For the text-containing cell, return its midpoint in [X, Y] coordinate format. 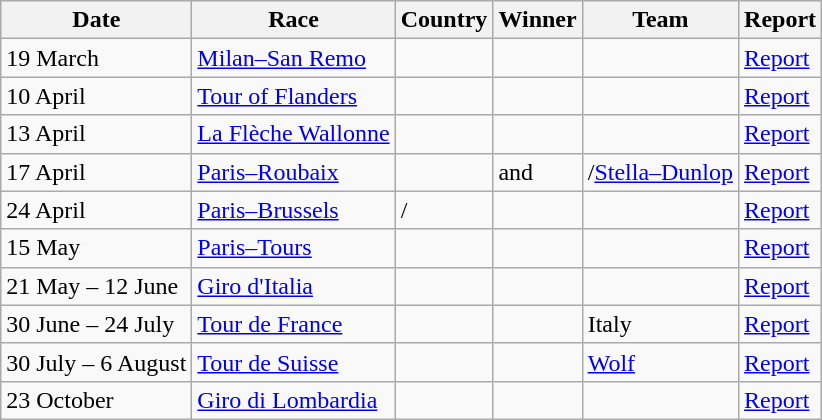
Winner [538, 20]
La Flèche Wallonne [294, 134]
Wolf [660, 362]
30 June – 24 July [96, 324]
/ [444, 210]
10 April [96, 96]
Milan–San Remo [294, 58]
Tour de France [294, 324]
23 October [96, 400]
Country [444, 20]
Date [96, 20]
15 May [96, 248]
Italy [660, 324]
/Stella–Dunlop [660, 172]
Giro d'Italia [294, 286]
30 July – 6 August [96, 362]
13 April [96, 134]
17 April [96, 172]
and [538, 172]
Paris–Roubaix [294, 172]
Giro di Lombardia [294, 400]
19 March [96, 58]
Tour of Flanders [294, 96]
Team [660, 20]
Race [294, 20]
Tour de Suisse [294, 362]
24 April [96, 210]
Paris–Brussels [294, 210]
Paris–Tours [294, 248]
21 May – 12 June [96, 286]
